Detect which cell encompasses the target text, then output its [X, Y] center coordinate. 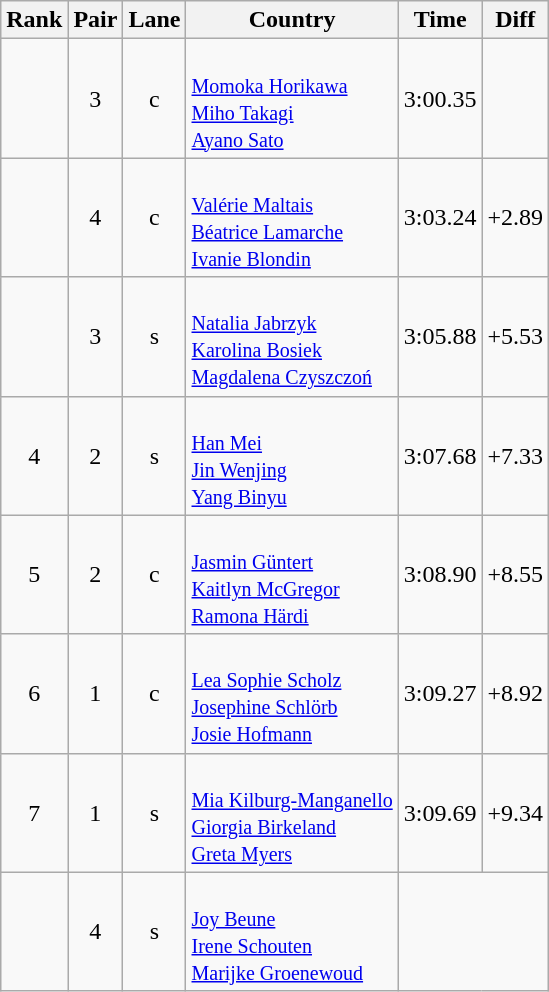
+9.34 [516, 812]
+5.53 [516, 336]
Natalia JabrzykKarolina BosiekMagdalena Czyszczoń [292, 336]
3:07.68 [440, 456]
5 [34, 574]
Joy BeuneIrene SchoutenMarijke Groenewoud [292, 932]
7 [34, 812]
Rank [34, 20]
Country [292, 20]
Mia Kilburg-ManganelloGiorgia BirkelandGreta Myers [292, 812]
3:03.24 [440, 218]
Han MeiJin WenjingYang Binyu [292, 456]
+8.92 [516, 694]
Pair [96, 20]
Momoka HorikawaMiho TakagiAyano Sato [292, 98]
3:08.90 [440, 574]
Time [440, 20]
+7.33 [516, 456]
Diff [516, 20]
3:09.69 [440, 812]
3:09.27 [440, 694]
3:00.35 [440, 98]
+8.55 [516, 574]
Lea Sophie ScholzJosephine SchlörbJosie Hofmann [292, 694]
Jasmin GüntertKaitlyn McGregorRamona Härdi [292, 574]
Lane [154, 20]
6 [34, 694]
Valérie MaltaisBéatrice LamarcheIvanie Blondin [292, 218]
3:05.88 [440, 336]
+2.89 [516, 218]
